Find where the given text appears and provide that cell's center as (x, y) coordinate. 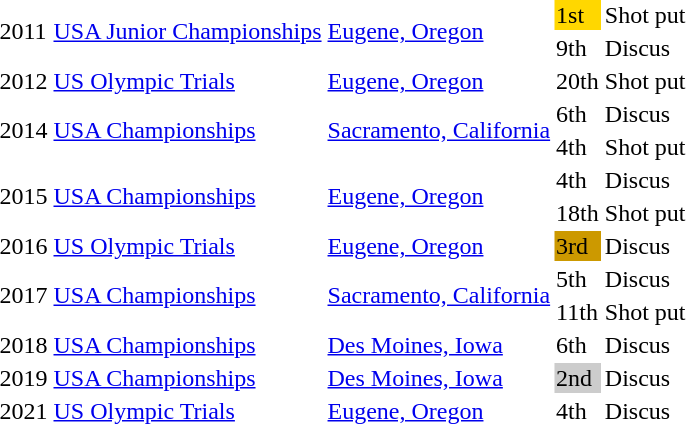
USA Junior Championships (188, 32)
5th (578, 279)
20th (578, 81)
9th (578, 48)
1st (578, 15)
2nd (578, 378)
18th (578, 213)
11th (578, 312)
3rd (578, 246)
